Return the (X, Y) coordinate for the center point of the cell that contains the specified text.  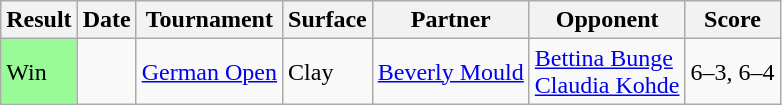
Result (39, 20)
Surface (328, 20)
Clay (328, 72)
Win (39, 72)
Score (732, 20)
Tournament (209, 20)
Bettina Bunge Claudia Kohde (607, 72)
Opponent (607, 20)
Partner (450, 20)
Date (106, 20)
German Open (209, 72)
6–3, 6–4 (732, 72)
Beverly Mould (450, 72)
